Detect which cell encompasses the target text, then output its [x, y] center coordinate. 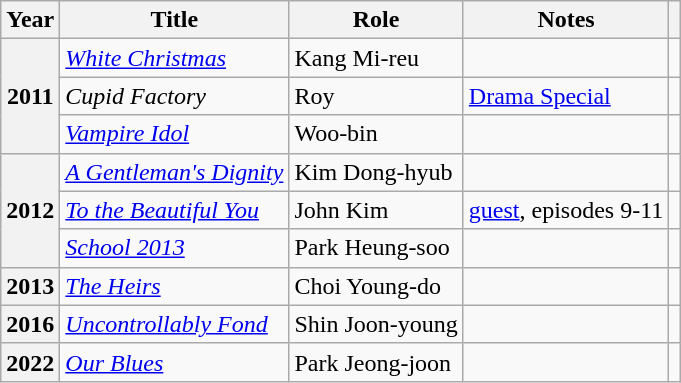
Shin Joon-young [376, 324]
The Heirs [174, 286]
School 2013 [174, 248]
Park Heung-soo [376, 248]
White Christmas [174, 58]
2012 [30, 210]
Kang Mi-reu [376, 58]
Role [376, 20]
To the Beautiful You [174, 210]
2016 [30, 324]
Uncontrollably Fond [174, 324]
Cupid Factory [174, 96]
Drama Special [566, 96]
2022 [30, 362]
guest, episodes 9-11 [566, 210]
Choi Young-do [376, 286]
Vampire Idol [174, 134]
John Kim [376, 210]
Roy [376, 96]
Woo-bin [376, 134]
Year [30, 20]
Notes [566, 20]
Our Blues [174, 362]
Kim Dong-hyub [376, 172]
2011 [30, 96]
Title [174, 20]
A Gentleman's Dignity [174, 172]
2013 [30, 286]
Park Jeong-joon [376, 362]
